For the text-containing cell, return its midpoint in [x, y] coordinate format. 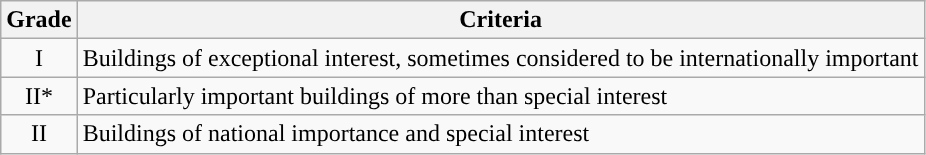
I [39, 58]
Buildings of national importance and special interest [500, 134]
Buildings of exceptional interest, sometimes considered to be internationally important [500, 58]
II* [39, 96]
Particularly important buildings of more than special interest [500, 96]
II [39, 134]
Grade [39, 20]
Criteria [500, 20]
